Find where the given text appears and provide that cell's center as (X, Y) coordinate. 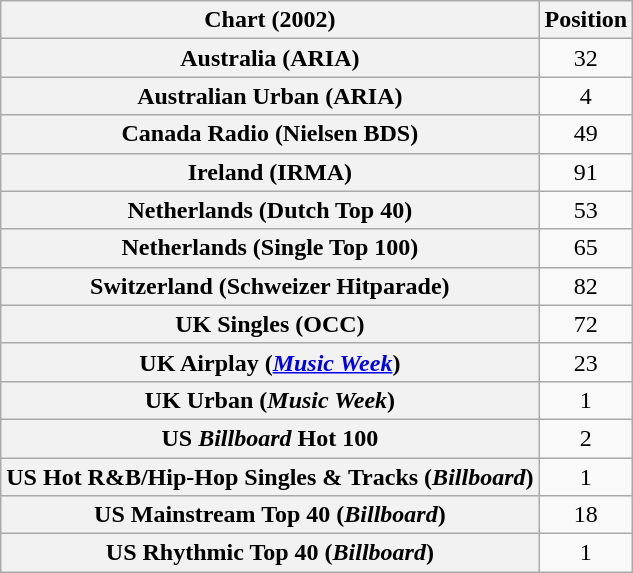
65 (586, 248)
UK Airplay (Music Week) (270, 362)
91 (586, 172)
UK Urban (Music Week) (270, 400)
Chart (2002) (270, 20)
32 (586, 58)
Ireland (IRMA) (270, 172)
Australia (ARIA) (270, 58)
49 (586, 134)
Netherlands (Single Top 100) (270, 248)
Position (586, 20)
Canada Radio (Nielsen BDS) (270, 134)
US Rhythmic Top 40 (Billboard) (270, 553)
72 (586, 324)
2 (586, 438)
Australian Urban (ARIA) (270, 96)
US Billboard Hot 100 (270, 438)
4 (586, 96)
82 (586, 286)
23 (586, 362)
UK Singles (OCC) (270, 324)
53 (586, 210)
18 (586, 515)
Switzerland (Schweizer Hitparade) (270, 286)
US Hot R&B/Hip-Hop Singles & Tracks (Billboard) (270, 477)
Netherlands (Dutch Top 40) (270, 210)
US Mainstream Top 40 (Billboard) (270, 515)
